Identify which cell holds the provided text, then report its [x, y] central coordinate. 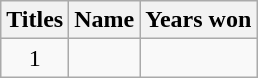
1 [35, 58]
Name [104, 20]
Years won [198, 20]
Titles [35, 20]
